Return the [x, y] coordinate for the center point of the cell that contains the specified text.  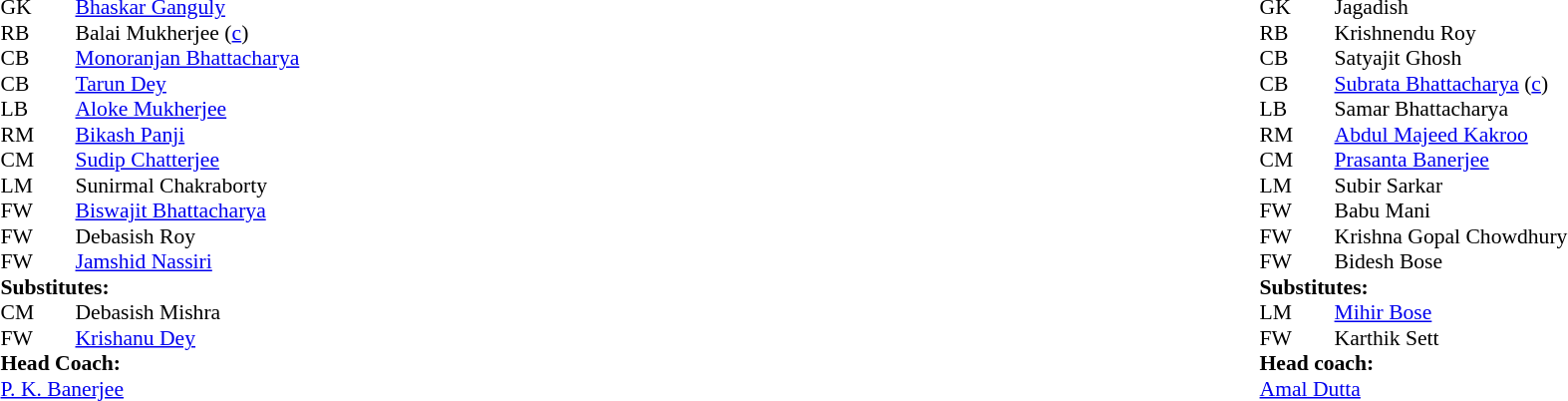
Samar Bhattacharya [1451, 109]
Babu Mani [1451, 210]
Bidesh Bose [1451, 262]
Bikash Panji [187, 135]
Biswajit Bhattacharya [187, 210]
Debasish Mishra [187, 312]
Karthik Sett [1451, 338]
Satyajit Ghosh [1451, 59]
Subir Sarkar [1451, 186]
Head coach: [1413, 364]
Krishna Gopal Chowdhury [1451, 236]
Subrata Bhattacharya (c) [1451, 84]
Monoranjan Bhattacharya [187, 59]
Krishnendu Roy [1451, 33]
Jamshid Nassiri [187, 262]
Krishanu Dey [187, 338]
Head Coach: [150, 364]
Abdul Majeed Kakroo [1451, 135]
Aloke Mukherjee [187, 109]
Mihir Bose [1451, 312]
Sunirmal Chakraborty [187, 186]
Debasish Roy [187, 236]
Prasanta Banerjee [1451, 161]
Sudip Chatterjee [187, 161]
Balai Mukherjee (c) [187, 33]
Tarun Dey [187, 84]
